Detect which cell encompasses the target text, then output its (x, y) center coordinate. 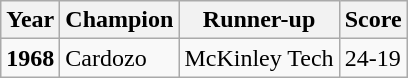
Cardozo (120, 58)
Runner-up (259, 20)
24-19 (373, 58)
Champion (120, 20)
McKinley Tech (259, 58)
Year (30, 20)
1968 (30, 58)
Score (373, 20)
